Return the (X, Y) coordinate for the center point of the cell that contains the specified text.  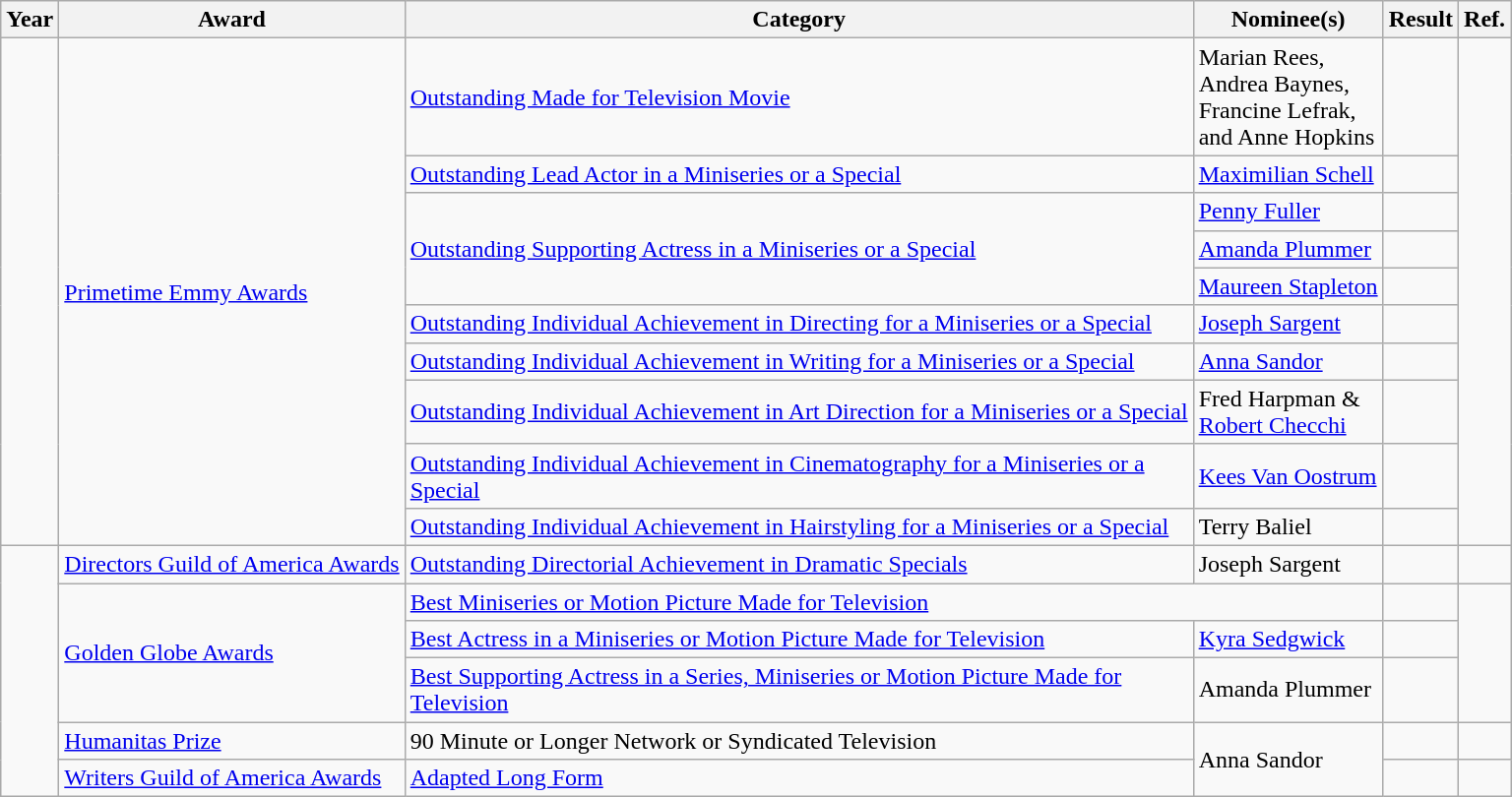
Outstanding Supporting Actress in a Miniseries or a Special (799, 249)
Outstanding Individual Achievement in Hairstyling for a Miniseries or a Special (799, 526)
Outstanding Individual Achievement in Art Direction for a Miniseries or a Special (799, 411)
Humanitas Prize (232, 741)
Directors Guild of America Awards (232, 564)
Ref. (1484, 20)
Nominee(s) (1288, 20)
Outstanding Directorial Achievement in Dramatic Specials (799, 564)
Maureen Stapleton (1288, 286)
Award (232, 20)
Primetime Emmy Awards (232, 292)
Outstanding Individual Achievement in Writing for a Miniseries or a Special (799, 361)
Penny Fuller (1288, 212)
Golden Globe Awards (232, 651)
Category (799, 20)
Fred Harpman & Robert Checchi (1288, 411)
Kyra Sedgwick (1288, 640)
Best Actress in a Miniseries or Motion Picture Made for Television (799, 640)
Best Miniseries or Motion Picture Made for Television (894, 601)
Terry Baliel (1288, 526)
Writers Guild of America Awards (232, 778)
Outstanding Individual Achievement in Cinematography for a Miniseries or a Special (799, 476)
Result (1420, 20)
Year (30, 20)
Outstanding Individual Achievement in Directing for a Miniseries or a Special (799, 324)
Kees Van Oostrum (1288, 476)
Maximilian Schell (1288, 174)
90 Minute or Longer Network or Syndicated Television (799, 741)
Best Supporting Actress in a Series, Miniseries or Motion Picture Made for Television (799, 691)
Adapted Long Form (799, 778)
Outstanding Lead Actor in a Miniseries or a Special (799, 174)
Marian Rees, Andrea Baynes, Francine Lefrak, and Anne Hopkins (1288, 96)
Outstanding Made for Television Movie (799, 96)
